Provide the [X, Y] coordinate of the cell's center where the given text is located.  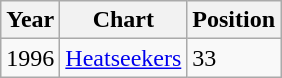
Chart [124, 20]
Year [30, 20]
33 [234, 58]
Heatseekers [124, 58]
1996 [30, 58]
Position [234, 20]
